For the text-containing cell, return its midpoint in (x, y) coordinate format. 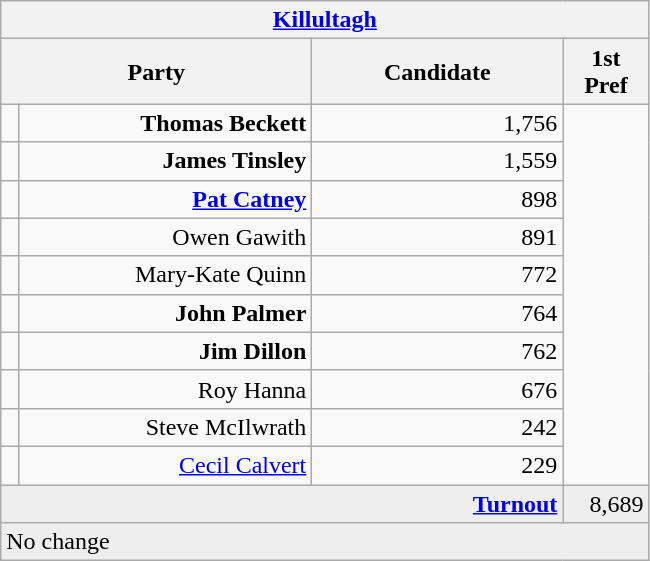
242 (438, 427)
772 (438, 275)
John Palmer (166, 313)
James Tinsley (166, 161)
1,756 (438, 123)
676 (438, 389)
Party (156, 72)
891 (438, 237)
762 (438, 351)
Jim Dillon (166, 351)
Thomas Beckett (166, 123)
Pat Catney (166, 199)
Owen Gawith (166, 237)
Roy Hanna (166, 389)
Mary-Kate Quinn (166, 275)
No change (325, 542)
Turnout (282, 503)
Steve McIlwrath (166, 427)
1,559 (438, 161)
764 (438, 313)
229 (438, 465)
1st Pref (606, 72)
Cecil Calvert (166, 465)
Candidate (438, 72)
8,689 (606, 503)
Killultagh (325, 20)
898 (438, 199)
